Detect which cell encompasses the target text, then output its (x, y) center coordinate. 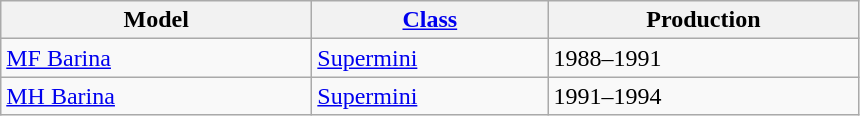
Production (704, 20)
1988–1991 (704, 58)
1991–1994 (704, 96)
MH Barina (156, 96)
Class (430, 20)
Model (156, 20)
MF Barina (156, 58)
